Return [X, Y] of the center of cell containing provided text 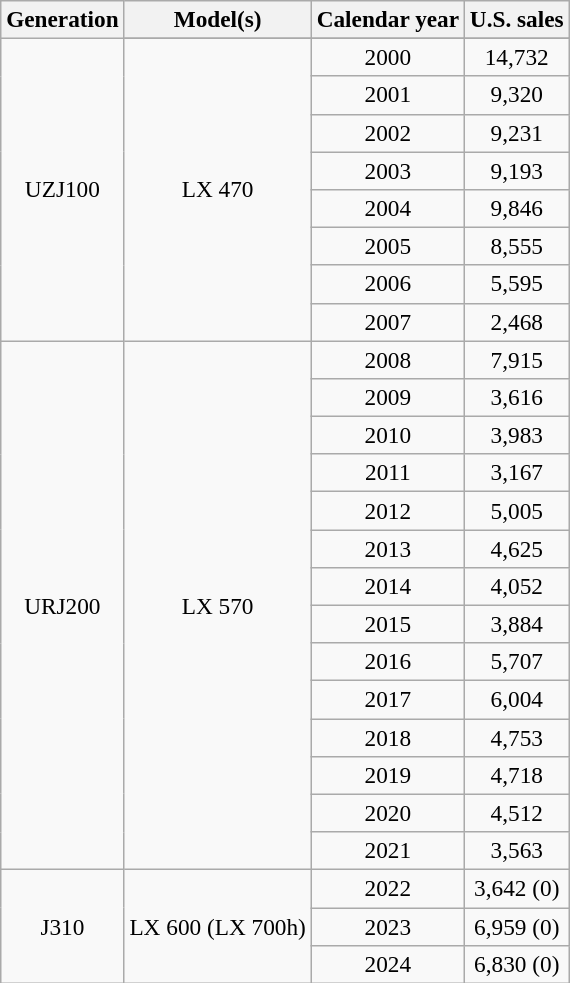
4,625 [516, 548]
3,983 [516, 435]
2000 [388, 57]
5,005 [516, 510]
2008 [388, 359]
2011 [388, 473]
3,884 [516, 624]
U.S. sales [516, 19]
2006 [388, 284]
6,959 (0) [516, 926]
4,718 [516, 775]
2009 [388, 397]
4,052 [516, 586]
4,512 [516, 813]
J310 [62, 926]
2024 [388, 964]
2002 [388, 133]
2016 [388, 662]
6,830 (0) [516, 964]
6,004 [516, 699]
Calendar year [388, 19]
14,732 [516, 57]
UZJ100 [62, 189]
2019 [388, 775]
2010 [388, 435]
Generation [62, 19]
2015 [388, 624]
3,167 [516, 473]
2022 [388, 888]
9,193 [516, 170]
2023 [388, 926]
4,753 [516, 737]
7,915 [516, 359]
2001 [388, 95]
2003 [388, 170]
2013 [388, 548]
2017 [388, 699]
LX 570 [218, 604]
2005 [388, 246]
2021 [388, 850]
LX 600 (LX 700h) [218, 926]
2,468 [516, 322]
5,595 [516, 284]
9,320 [516, 95]
2014 [388, 586]
9,846 [516, 208]
2012 [388, 510]
Model(s) [218, 19]
3,563 [516, 850]
2007 [388, 322]
2004 [388, 208]
3,616 [516, 397]
9,231 [516, 133]
URJ200 [62, 604]
2018 [388, 737]
LX 470 [218, 189]
2020 [388, 813]
5,707 [516, 662]
8,555 [516, 246]
3,642 (0) [516, 888]
